Identify which cell holds the provided text, then report its [x, y] central coordinate. 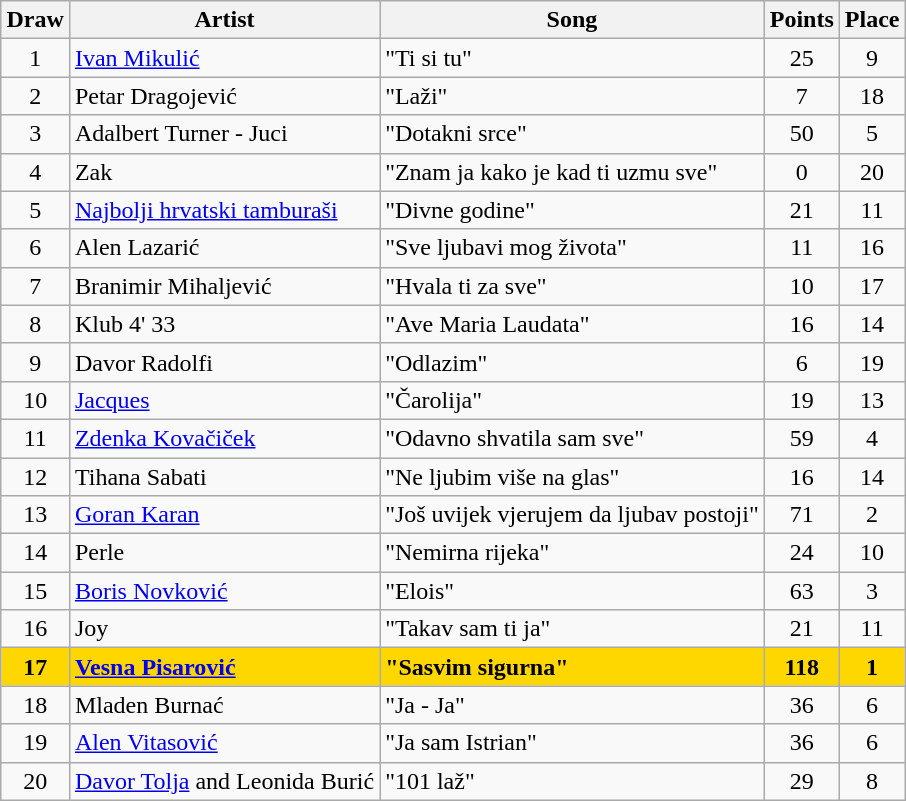
Davor Tolja and Leonida Burić [224, 781]
Alen Vitasović [224, 743]
12 [35, 477]
Draw [35, 20]
"Dotakni srce" [572, 134]
0 [802, 172]
Alen Lazarić [224, 248]
Perle [224, 553]
"Još uvijek vjerujem da ljubav postoji" [572, 515]
"Hvala ti za sve" [572, 286]
Joy [224, 629]
"Čarolija" [572, 400]
"Ja sam Istrian" [572, 743]
Vesna Pisarović [224, 667]
"Znam ja kako je kad ti uzmu sve" [572, 172]
50 [802, 134]
Song [572, 20]
"Ja - Ja" [572, 705]
Place [872, 20]
Petar Dragojević [224, 96]
Ivan Mikulić [224, 58]
Points [802, 20]
"Odavno shvatila sam sve" [572, 438]
118 [802, 667]
Klub 4' 33 [224, 324]
"Laži" [572, 96]
Zak [224, 172]
Najbolji hrvatski tamburaši [224, 210]
71 [802, 515]
"Sve ljubavi mog života" [572, 248]
"Ave Maria Laudata" [572, 324]
59 [802, 438]
Branimir Mihaljević [224, 286]
63 [802, 591]
"Sasvim sigurna" [572, 667]
Adalbert Turner - Juci [224, 134]
Tihana Sabati [224, 477]
"Elois" [572, 591]
"Nemirna rijeka" [572, 553]
Zdenka Kovačiček [224, 438]
Jacques [224, 400]
"Odlazim" [572, 362]
15 [35, 591]
"Takav sam ti ja" [572, 629]
Goran Karan [224, 515]
29 [802, 781]
"Ti si tu" [572, 58]
Mladen Burnać [224, 705]
24 [802, 553]
Davor Radolfi [224, 362]
Boris Novković [224, 591]
"Ne ljubim više na glas" [572, 477]
"Divne godine" [572, 210]
Artist [224, 20]
"101 laž" [572, 781]
25 [802, 58]
